Locate the cell with the specified text and output its (X, Y) center coordinate. 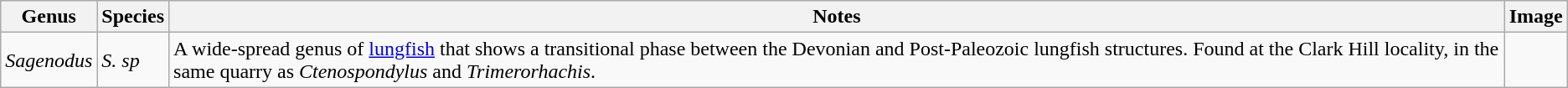
Image (1536, 17)
S. sp (133, 60)
Sagenodus (49, 60)
Notes (838, 17)
Species (133, 17)
Genus (49, 17)
